Extract the [X, Y] coordinate from the center of the cell holding the provided text.  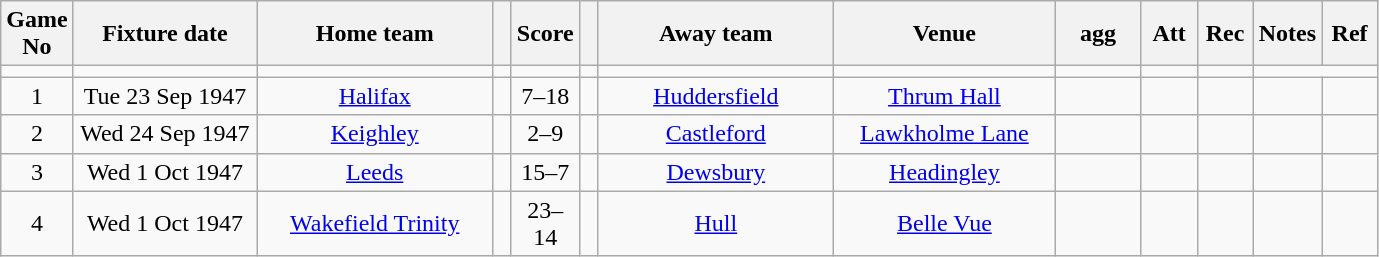
Att [1169, 34]
Tue 23 Sep 1947 [165, 96]
2 [37, 134]
Wed 24 Sep 1947 [165, 134]
Home team [375, 34]
Venue [944, 34]
Hull [716, 224]
Rec [1225, 34]
Belle Vue [944, 224]
3 [37, 172]
Notes [1287, 34]
4 [37, 224]
Ref [1350, 34]
Game No [37, 34]
Fixture date [165, 34]
Keighley [375, 134]
Score [545, 34]
23–14 [545, 224]
Headingley [944, 172]
7–18 [545, 96]
Castleford [716, 134]
15–7 [545, 172]
agg [1098, 34]
Huddersfield [716, 96]
Leeds [375, 172]
Halifax [375, 96]
2–9 [545, 134]
Thrum Hall [944, 96]
1 [37, 96]
Dewsbury [716, 172]
Wakefield Trinity [375, 224]
Lawkholme Lane [944, 134]
Away team [716, 34]
